Output the [x, y] coordinate of the center of the cell containing the given text.  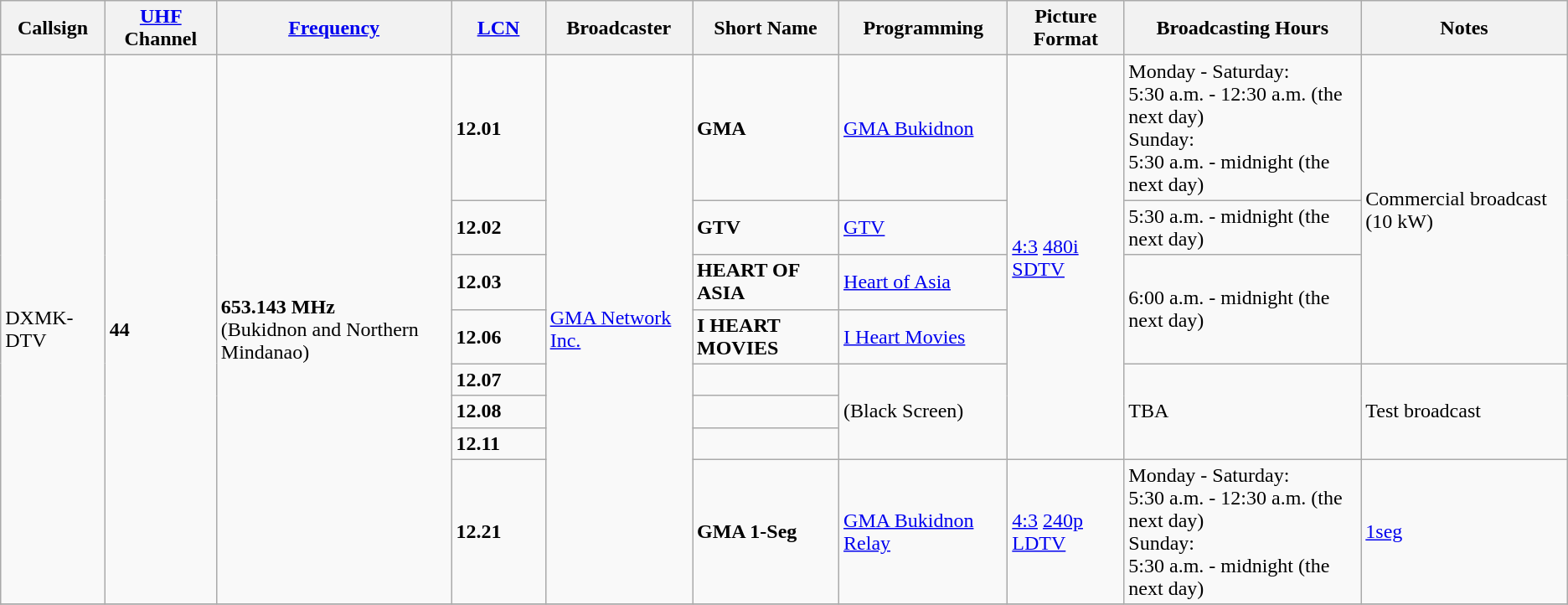
12.07 [498, 380]
LCN [498, 28]
12.08 [498, 411]
GMA [766, 127]
TBA [1243, 411]
12.01 [498, 127]
Test broadcast [1464, 411]
4:3 240p LDTV [1065, 531]
1seg [1464, 531]
12.06 [498, 337]
Notes [1464, 28]
UHF Channel [161, 28]
6:00 a.m. - midnight (the next day) [1243, 309]
12.21 [498, 531]
Frequency [333, 28]
I HEART MOVIES [766, 337]
GMA Bukidnon [923, 127]
Broadcasting Hours [1243, 28]
Broadcaster [618, 28]
653.143 MHz(Bukidnon and Northern Mindanao) [333, 330]
DXMK-DTV [54, 330]
Short Name [766, 28]
12.03 [498, 282]
44 [161, 330]
5:30 a.m. - midnight (the next day) [1243, 228]
GMA 1-Seg [766, 531]
I Heart Movies [923, 337]
GMA Network Inc. [618, 330]
GMA Bukidnon Relay [923, 531]
12.11 [498, 443]
12.02 [498, 228]
(Black Screen) [923, 411]
4:3 480i SDTV [1065, 257]
Picture Format [1065, 28]
Heart of Asia [923, 282]
Callsign [54, 28]
Programming [923, 28]
Commercial broadcast (10 kW) [1464, 209]
HEART OF ASIA [766, 282]
